Search for the cell housing the specified text and yield its [X, Y] center coordinate. 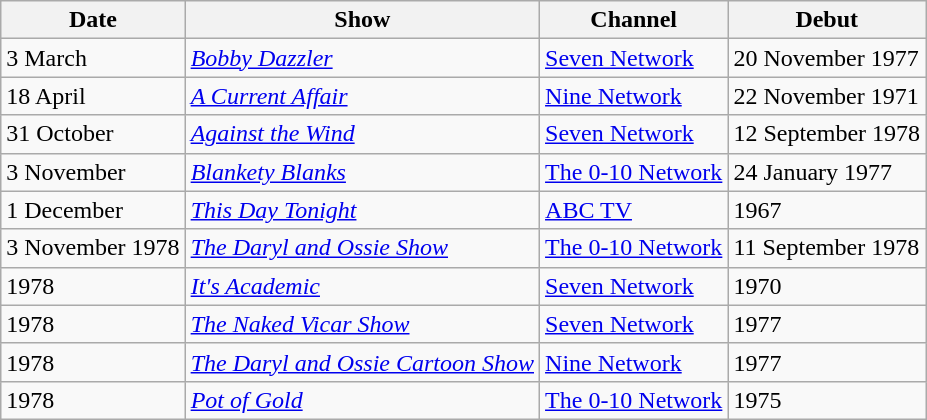
Show [362, 20]
1967 [827, 210]
A Current Affair [362, 96]
This Day Tonight [362, 210]
Date [93, 20]
The Daryl and Ossie Cartoon Show [362, 362]
Channel [634, 20]
3 November [93, 172]
1975 [827, 400]
12 September 1978 [827, 134]
Debut [827, 20]
20 November 1977 [827, 58]
3 November 1978 [93, 248]
It's Academic [362, 286]
Bobby Dazzler [362, 58]
The Daryl and Ossie Show [362, 248]
1970 [827, 286]
The Naked Vicar Show [362, 324]
1 December [93, 210]
11 September 1978 [827, 248]
18 April [93, 96]
Blankety Blanks [362, 172]
Against the Wind [362, 134]
ABC TV [634, 210]
3 March [93, 58]
Pot of Gold [362, 400]
22 November 1971 [827, 96]
24 January 1977 [827, 172]
31 October [93, 134]
